Return (X, Y) of the center of cell containing provided text 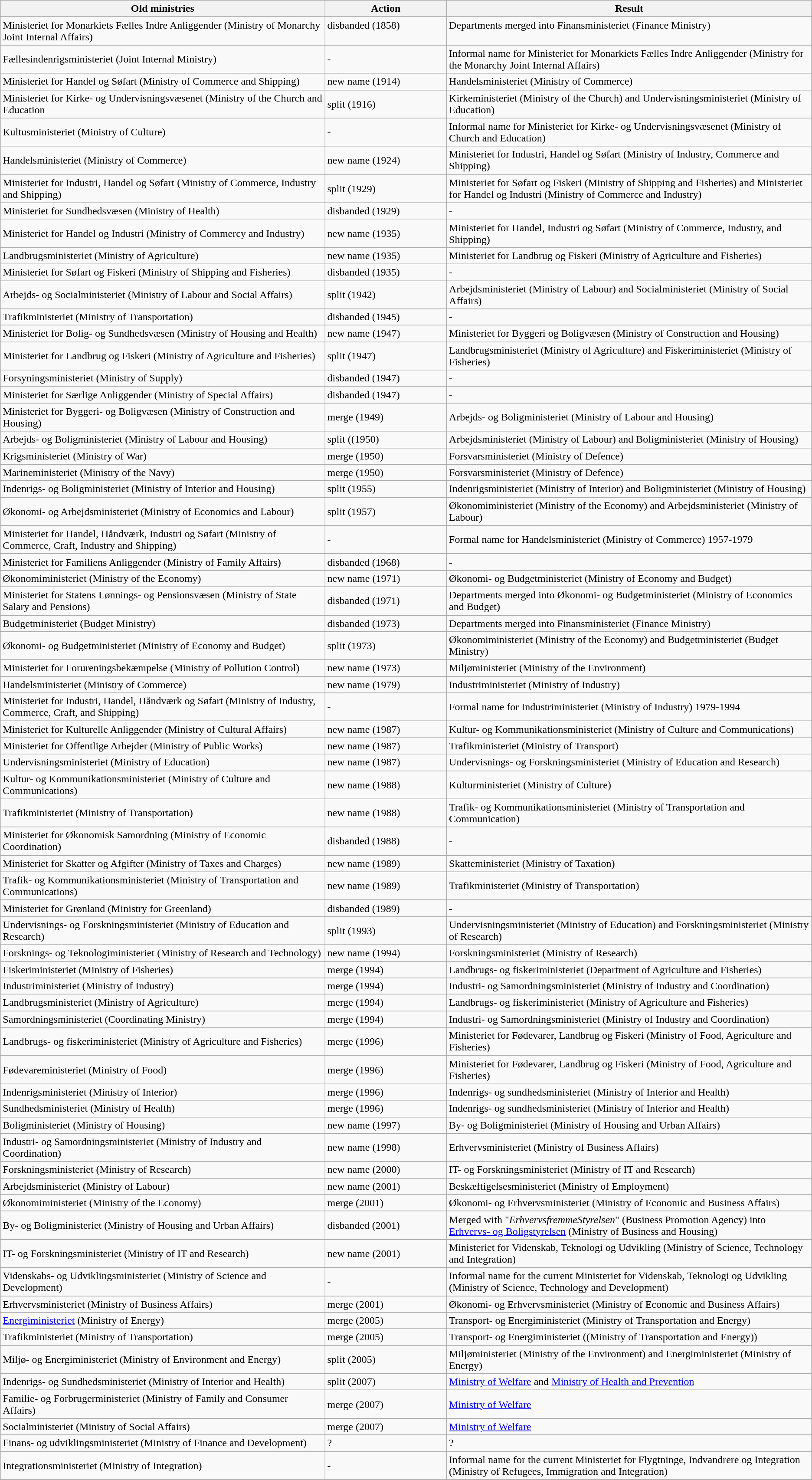
split (1973) (386, 646)
disbanded (1971) (386, 601)
Ministeriet for Handel og Søfart (Ministry of Commerce and Shipping) (163, 82)
disbanded (1945) (386, 317)
Miljøministeriet (Ministry of the Environment) (629, 668)
Indenrigsministeriet (Ministry of Interior) (163, 1092)
Indenrigs- og Sundhedsministeriet (Ministry of Interior and Health) (163, 1382)
Trafik- og Kommunikationsministeriet (Ministry of Transportation and Communications) (163, 886)
Sundhedsministeriet (Ministry of Health) (163, 1109)
Indenrigs- og Boligministeriet (Ministry of Interior and Housing) (163, 489)
Økonomiministeriet (Ministry of the Economy) and Budgetministeriet (Budget Ministry) (629, 646)
Merged with "ErhvervsfremmeStyrelsen" (Business Promotion Agency) into Erhvervs- og Boligstyrelsen (Ministry of Business and Housing) (629, 1225)
Forsyningsministeriet (Ministry of Supply) (163, 378)
Ministeriet for Byggeri og Boligvæsen (Ministry of Construction and Housing) (629, 334)
new name (1924) (386, 161)
new name (1994) (386, 953)
Beskæftigelsesministeriet (Ministry of Employment) (629, 1186)
Familie- og Forbrugerministeriet (Ministry of Family and Consumer Affairs) (163, 1404)
Transport- og Energiministeriet (Ministry of Transportation and Energy) (629, 1321)
Ministeriet for Handel og Industri (Ministry of Commercy and Industry) (163, 233)
Result (629, 9)
Fødevareministeriet (Ministry of Food) (163, 1070)
new name (1914) (386, 82)
Ministeriet for Industri, Handel og Søfart (Ministry of Commerce, Industry and Shipping) (163, 188)
Skatteministeriet (Ministry of Taxation) (629, 863)
split ((1950) (386, 440)
Arbejdsministeriet (Ministry of Labour) and Socialministeriet (Ministry of Social Affairs) (629, 294)
Ministeriet for Monarkiets Fælles Indre Anliggender (Ministry of Monarchy Joint Internal Affairs) (163, 31)
Old ministries (163, 9)
Kultusministeriet (Ministry of Culture) (163, 132)
Ministeriet for Industri, Handel og Søfart (Ministry of Industry, Commerce and Shipping) (629, 161)
new name (1998) (386, 1147)
Marineministeriet (Ministry of the Navy) (163, 473)
Ministeriet for Handel, Håndværk, Industri og Søfart (Ministry of Commerce, Craft, Industry and Shipping) (163, 540)
Ministeriet for Søfart og Fiskeri (Ministry of Shipping and Fisheries) (163, 272)
new name (1997) (386, 1125)
Fiskeriministeriet (Ministry of Fisheries) (163, 970)
disbanded (1973) (386, 624)
Kulturministeriet (Ministry of Culture) (629, 784)
disbanded (1989) (386, 908)
Ministeriet for Sundhedsvæsen (Ministry of Health) (163, 211)
Socialministeriet (Ministry of Social Affairs) (163, 1427)
Økonomiministeriet (Ministry of the Economy) and Arbejdsministeriet (Ministry of Labour) (629, 511)
Departments merged into Økonomi- og Budgetministeriet (Ministry of Economics and Budget) (629, 601)
Forsknings- og Teknologiministeriet (Ministry of Research and Technology) (163, 953)
Fællesindenrigsministeriet (Joint Internal Ministry) (163, 59)
disbanded (1929) (386, 211)
Ministeriet for Økonomisk Samordning (Ministry of Economic Coordination) (163, 841)
Finans- og udviklingsministeriet (Ministry of Finance and Development) (163, 1443)
new name (1979) (386, 685)
Informal name for Ministeriet for Monarkiets Fælles Indre Anliggender (Ministry for the Monarchy Joint Internal Affairs) (629, 59)
Økonomi- og Arbejdsministeriet (Ministry of Economics and Labour) (163, 511)
Arbejdsministeriet (Ministry of Labour) and Boligministeriet (Ministry of Housing) (629, 440)
Ministeriet for Bolig- og Sundhedsvæsen (Ministry of Housing and Health) (163, 334)
Ministeriet for Familiens Anliggender (Ministry of Family Affairs) (163, 562)
split (1957) (386, 511)
disbanded (1935) (386, 272)
split (1955) (386, 489)
Arbejdsministeriet (Ministry of Labour) (163, 1186)
Trafik- og Kommunikationsministeriet (Ministry of Transportation and Communication) (629, 813)
disbanded (2001) (386, 1225)
Undervisningsministeriet (Ministry of Education) and Forskningsministeriet (Ministry of Research) (629, 930)
Action (386, 9)
Ministeriet for Søfart og Fiskeri (Ministry of Shipping and Fisheries) and Ministeriet for Handel og Industri (Ministry of Commerce and Industry) (629, 188)
split (1947) (386, 356)
Undervisningsministeriet (Ministry of Education) (163, 762)
disbanded (1858) (386, 31)
new name (2000) (386, 1170)
Landbrugsministeriet (Ministry of Agriculture) and Fiskeriministeriet (Ministry of Fisheries) (629, 356)
Kirkeministeriet (Ministry of the Church) and Undervisningsministeriet (Ministry of Education) (629, 104)
Landbrugs- og fiskeriministeriet (Department of Agriculture and Fisheries) (629, 970)
Ministeriet for Industri, Handel, Håndværk og Søfart (Ministry of Industry, Commerce, Craft, and Shipping) (163, 707)
Budgetministeriet (Budget Ministry) (163, 624)
Integrationsministeriet (Ministry of Integration) (163, 1466)
split (1942) (386, 294)
split (2007) (386, 1382)
Ministeriet for Statens Lønnings- og Pensionsvæsen (Ministry of State Salary and Pensions) (163, 601)
disbanded (1968) (386, 562)
Ministeriet for Grønland (Ministry for Greenland) (163, 908)
Formal name for Industriministeriet (Ministry of Industry) 1979-1994 (629, 707)
Ministeriet for Forureningsbekæmpelse (Ministry of Pollution Control) (163, 668)
Informal name for Ministeriet for Kirke- og Undervisningsvæsenet (Ministry of Church and Education) (629, 132)
Formal name for Handelsministeriet (Ministry of Commerce) 1957-1979 (629, 540)
Miljø- og Energiministeriet (Ministry of Environment and Energy) (163, 1360)
Transport- og Energiministeriet ((Ministry of Transportation and Energy)) (629, 1337)
new name (1973) (386, 668)
Trafikministeriet (Ministry of Transport) (629, 746)
Energiministeriet (Ministry of Energy) (163, 1321)
split (1993) (386, 930)
Arbejds- og Socialministeriet (Ministry of Labour and Social Affairs) (163, 294)
new name (1947) (386, 334)
Ministeriet for Videnskab, Teknologi og Udvikling (Ministry of Science, Technology and Integration) (629, 1253)
split (1916) (386, 104)
Ministeriet for Kulturelle Anliggender (Ministry of Cultural Affairs) (163, 729)
Ministeriet for Offentlige Arbejder (Ministry of Public Works) (163, 746)
Ministeriet for Byggeri- og Boligvæsen (Ministry of Construction and Housing) (163, 417)
Ministeriet for Særlige Anliggender (Ministry of Special Affairs) (163, 395)
Videnskabs- og Udviklingsministeriet (Ministry of Science and Development) (163, 1282)
Samordningsministeriet (Coordinating Ministry) (163, 1019)
Boligministeriet (Ministry of Housing) (163, 1125)
Krigsministeriet (Ministry of War) (163, 456)
Ministeriet for Handel, Industri og Søfart (Ministry of Commerce, Industry, and Shipping) (629, 233)
Informal name for the current Ministeriet for Flygtninge, Indvandrere og Integration (Ministry of Refugees, Immigration and Integration) (629, 1466)
Miljøministeriet (Ministry of the Environment) and Energiministeriet (Ministry of Energy) (629, 1360)
Indenrigsministeriet (Ministry of Interior) and Boligministeriet (Ministry of Housing) (629, 489)
split (2005) (386, 1360)
Ministeriet for Kirke- og Undervisningsvæsenet (Ministry of the Church and Education (163, 104)
Ministry of Welfare and Ministry of Health and Prevention (629, 1382)
Ministeriet for Skatter og Afgifter (Ministry of Taxes and Charges) (163, 863)
split (1929) (386, 188)
new name (1971) (386, 578)
Informal name for the current Ministeriet for Videnskab, Teknologi og Udvikling (Ministry of Science, Technology and Development) (629, 1282)
merge (1949) (386, 417)
disbanded (1988) (386, 841)
